From the cell containing the given text, extract its center point as (x, y) coordinate. 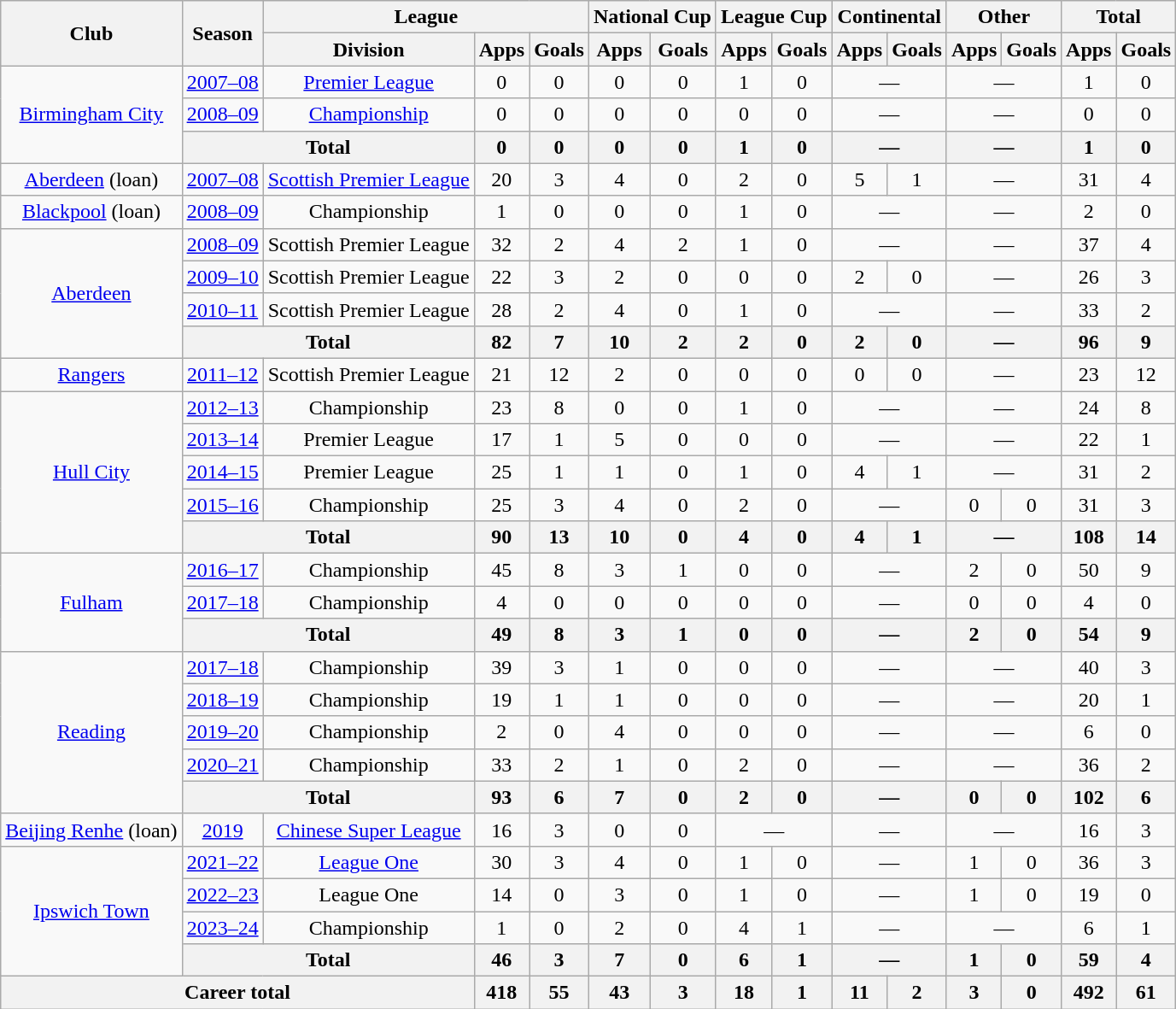
418 (501, 993)
2019 (222, 830)
National Cup (652, 17)
2023–24 (222, 927)
Season (222, 33)
Division (369, 50)
54 (1089, 635)
24 (1089, 408)
2009–10 (222, 277)
Other (1003, 17)
43 (619, 993)
Career total (237, 993)
Club (91, 33)
40 (1089, 667)
46 (501, 960)
Aberdeen (loan) (91, 179)
2018–19 (222, 700)
Aberdeen (91, 293)
Ipswich Town (91, 911)
Birmingham City (91, 114)
90 (501, 537)
28 (501, 309)
Chinese Super League (369, 830)
39 (501, 667)
Rangers (91, 374)
2019–20 (222, 732)
492 (1089, 993)
League (425, 17)
37 (1089, 244)
Beijing Renhe (loan) (91, 830)
2020–21 (222, 765)
17 (501, 440)
2012–13 (222, 408)
96 (1089, 342)
Fulham (91, 602)
Reading (91, 732)
2014–15 (222, 472)
13 (559, 537)
61 (1146, 993)
82 (501, 342)
49 (501, 635)
108 (1089, 537)
Continental (889, 17)
2016–17 (222, 570)
2013–14 (222, 440)
11 (859, 993)
2010–11 (222, 309)
Hull City (91, 472)
32 (501, 244)
Blackpool (loan) (91, 212)
League Cup (774, 17)
2011–12 (222, 374)
30 (501, 862)
59 (1089, 960)
2021–22 (222, 862)
50 (1089, 570)
93 (501, 797)
2022–23 (222, 895)
45 (501, 570)
26 (1089, 277)
55 (559, 993)
2015–16 (222, 505)
21 (501, 374)
18 (743, 993)
102 (1089, 797)
